Identify which cell holds the provided text, then report its (x, y) central coordinate. 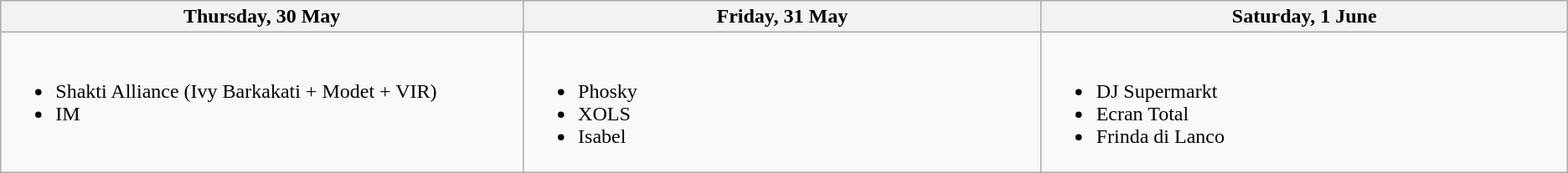
Saturday, 1 June (1304, 17)
Shakti Alliance (Ivy Barkakati + Modet + VIR)IM (262, 102)
Thursday, 30 May (262, 17)
Friday, 31 May (782, 17)
PhoskyXOLSIsabel (782, 102)
DJ SupermarktEcran TotalFrinda di Lanco (1304, 102)
